Return [x, y] of the center of cell containing provided text 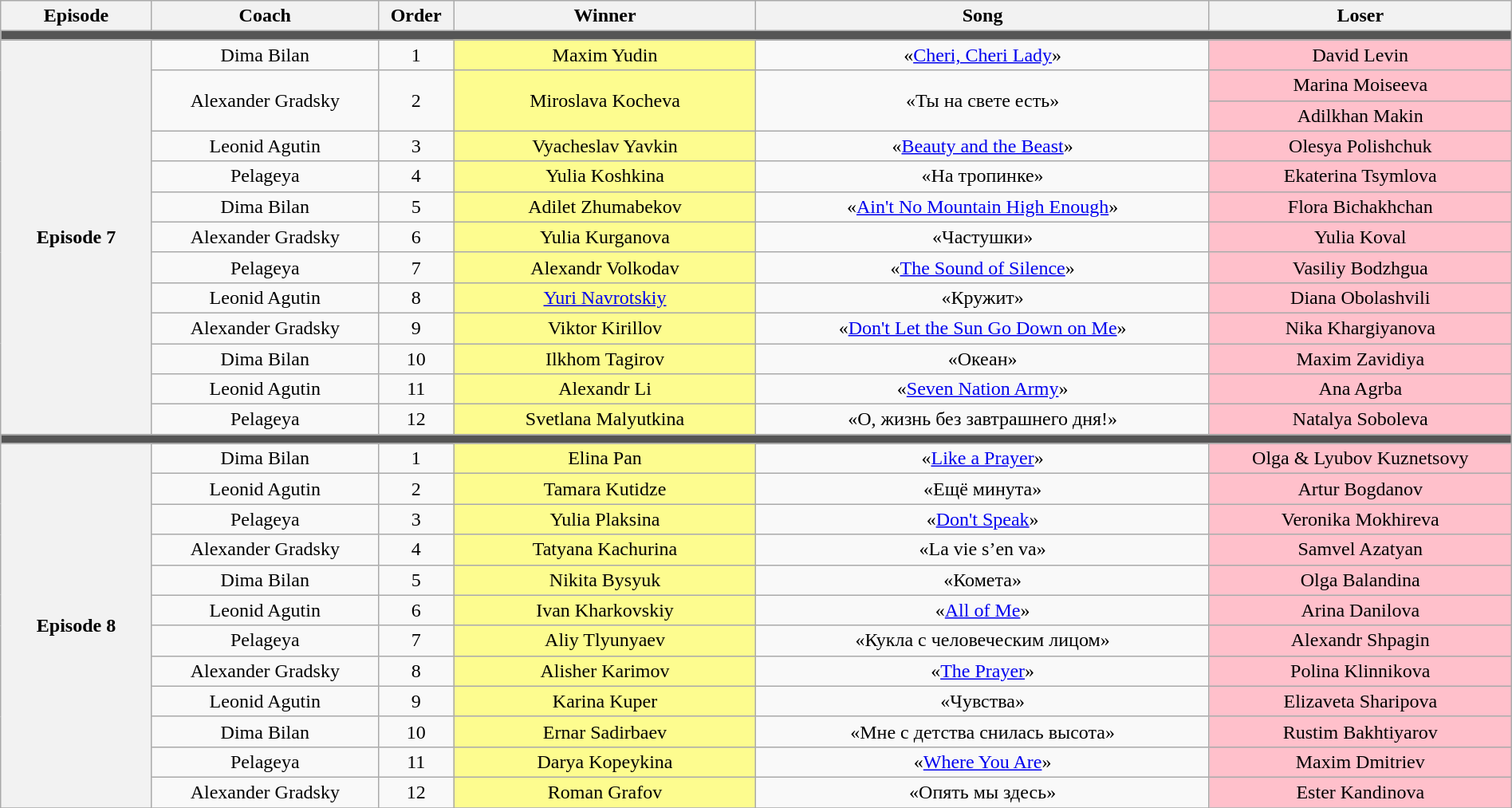
«Кружит» [982, 298]
Arina Danilova [1360, 610]
Adilkhan Makin [1360, 116]
Ana Agrba [1360, 389]
Olga Balandina [1360, 580]
Svetlana Malyutkina [604, 420]
Viktor Kirillov [604, 328]
Ernar Sadirbaev [604, 731]
«Чувства» [982, 701]
«The Sound of Silence» [982, 267]
Maxim Zavidiya [1360, 358]
«Частушки» [982, 237]
«Ты на свете есть» [982, 101]
Darya Kopeykina [604, 762]
Ilkhom Tagirov [604, 358]
Alexandr Li [604, 389]
Artur Bogdanov [1360, 489]
Episode [77, 16]
Alexandr Volkodav [604, 267]
Ester Kandinova [1360, 792]
«Don't Speak» [982, 519]
Song [982, 16]
Ivan Kharkovskiy [604, 610]
Winner [604, 16]
Nika Khargiyanova [1360, 328]
Diana Obolashvili [1360, 298]
Yulia Koshkina [604, 176]
«Мне с детства снилась высота» [982, 731]
Elina Pan [604, 459]
Alexandr Shpagin [1360, 640]
«Beauty and the Beast» [982, 146]
Veronika Mokhireva [1360, 519]
Yulia Kurganova [604, 237]
Yulia Plaksina [604, 519]
Tamara Kutidze [604, 489]
Olesya Polishchuk [1360, 146]
Loser [1360, 16]
Episode 8 [77, 625]
Coach [265, 16]
«Where You Are» [982, 762]
Ekaterina Tsymlova [1360, 176]
«Океан» [982, 358]
Vyacheslav Yavkin [604, 146]
Roman Grafov [604, 792]
«Ещё минута» [982, 489]
Maxim Dmitriev [1360, 762]
Episode 7 [77, 238]
Aliy Tlyunyaev [604, 640]
Polina Klinnikova [1360, 671]
Nikita Bysyuk [604, 580]
Order [416, 16]
«Кукла с человеческим лицом» [982, 640]
«Ain't No Mountain High Enough» [982, 207]
Samvel Azatyan [1360, 550]
Alisher Karimov [604, 671]
David Levin [1360, 55]
Vasiliy Bodzhgua [1360, 267]
«Комета» [982, 580]
Natalya Soboleva [1360, 420]
Flora Bichakhchan [1360, 207]
Karina Kuper [604, 701]
«На тропинке» [982, 176]
Tatyana Kachurina [604, 550]
Maxim Yudin [604, 55]
Elizaveta Sharipova [1360, 701]
Olga & Lyubov Kuznetsovy [1360, 459]
«Cheri, Cheri Lady» [982, 55]
«Don't Let the Sun Go Down on Me» [982, 328]
Miroslava Kocheva [604, 101]
«The Prayer» [982, 671]
Yuri Navrotskiy [604, 298]
Yulia Koval [1360, 237]
«Опять мы здесь» [982, 792]
«Seven Nation Army» [982, 389]
Adilet Zhumabekov [604, 207]
«All of Me» [982, 610]
«Like a Prayer» [982, 459]
Rustim Bakhtiyarov [1360, 731]
«О, жизнь без завтрашнего дня!» [982, 420]
Marina Moiseeva [1360, 85]
«La vie s’en va» [982, 550]
